Locate the cell with the specified text and output its (X, Y) center coordinate. 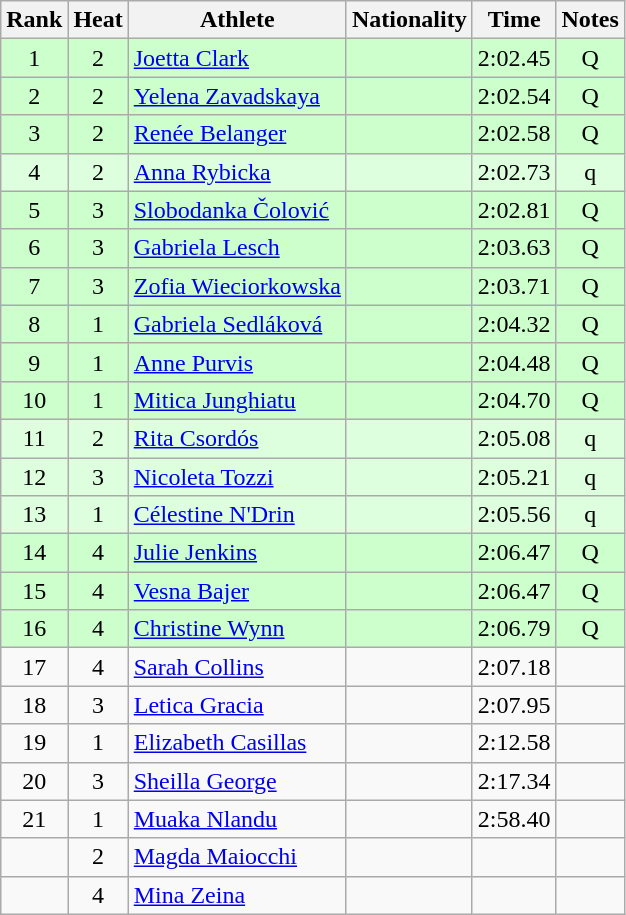
2:58.40 (514, 819)
Muaka Nlandu (237, 819)
13 (34, 515)
Renée Belanger (237, 134)
Anna Rybicka (237, 172)
15 (34, 591)
Joetta Clark (237, 58)
14 (34, 553)
20 (34, 781)
21 (34, 819)
7 (34, 286)
2:03.71 (514, 286)
2:02.58 (514, 134)
Gabriela Lesch (237, 248)
Mitica Junghiatu (237, 400)
2:02.81 (514, 210)
Zofia Wieciorkowska (237, 286)
2:17.34 (514, 781)
Magda Maiocchi (237, 857)
Sheilla George (237, 781)
2:02.73 (514, 172)
Time (514, 20)
2:02.45 (514, 58)
Letica Gracia (237, 705)
9 (34, 362)
18 (34, 705)
2:04.70 (514, 400)
Nationality (409, 20)
2:04.48 (514, 362)
Rita Csordós (237, 438)
Célestine N'Drin (237, 515)
2:07.95 (514, 705)
Rank (34, 20)
Nicoleta Tozzi (237, 477)
8 (34, 324)
19 (34, 743)
2:02.54 (514, 96)
17 (34, 667)
5 (34, 210)
16 (34, 629)
2:05.08 (514, 438)
2:03.63 (514, 248)
2:05.21 (514, 477)
11 (34, 438)
Julie Jenkins (237, 553)
2:04.32 (514, 324)
Gabriela Sedláková (237, 324)
Slobodanka Čolović (237, 210)
Elizabeth Casillas (237, 743)
2:12.58 (514, 743)
Anne Purvis (237, 362)
Vesna Bajer (237, 591)
Mina Zeina (237, 895)
6 (34, 248)
Yelena Zavadskaya (237, 96)
2:05.56 (514, 515)
Athlete (237, 20)
Christine Wynn (237, 629)
10 (34, 400)
12 (34, 477)
2:06.79 (514, 629)
Heat (98, 20)
Notes (590, 20)
Sarah Collins (237, 667)
2:07.18 (514, 667)
